Capture the cell that displays the provided text and extract its (X, Y) central coordinate. 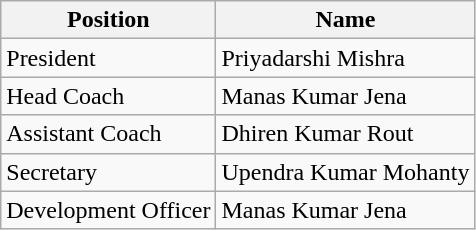
President (108, 58)
Development Officer (108, 210)
Head Coach (108, 96)
Assistant Coach (108, 134)
Name (346, 20)
Priyadarshi Mishra (346, 58)
Dhiren Kumar Rout (346, 134)
Upendra Kumar Mohanty (346, 172)
Secretary (108, 172)
Position (108, 20)
